Detect which cell encompasses the target text, then output its (x, y) center coordinate. 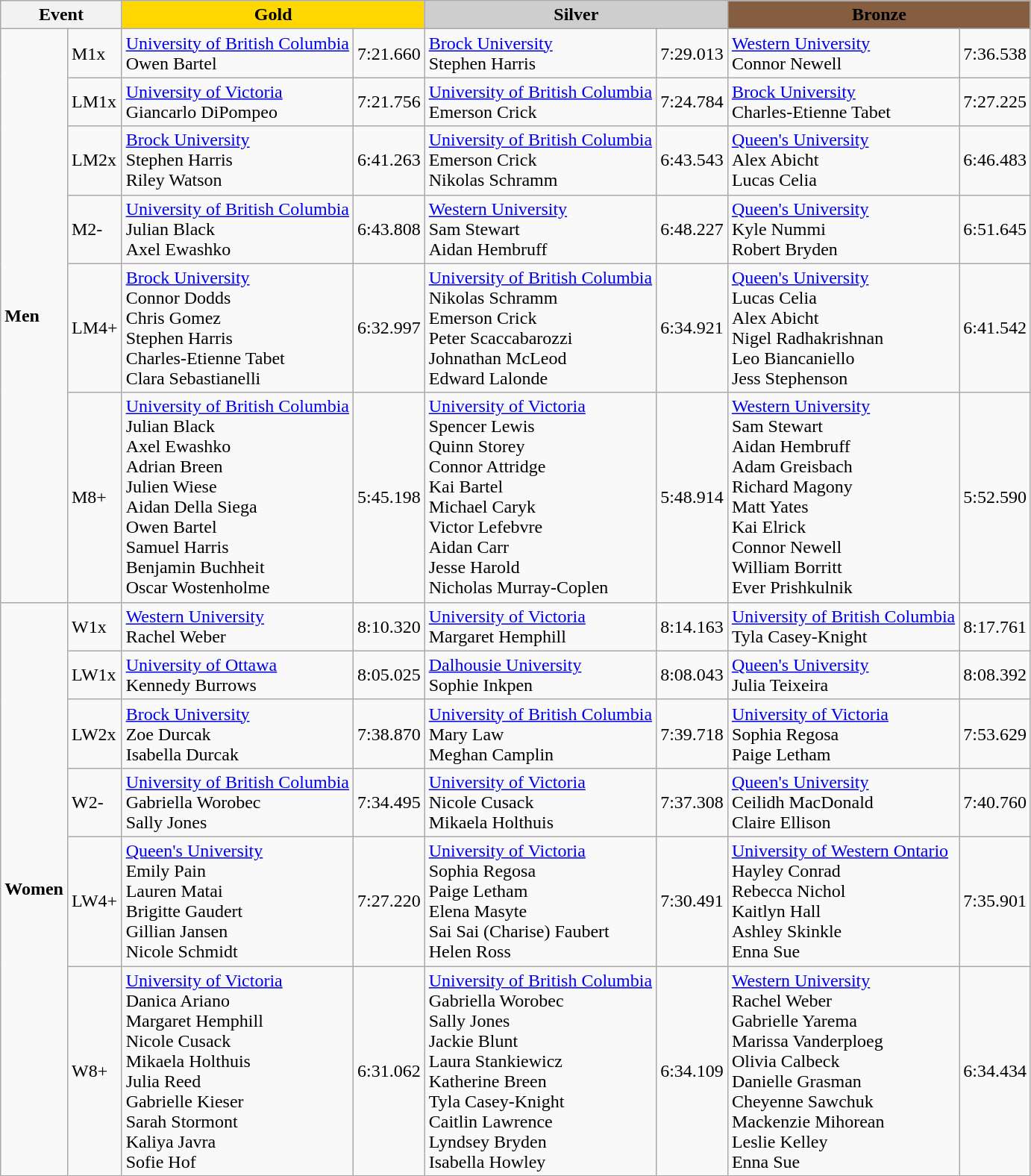
7:21.756 (389, 101)
6:34.109 (692, 1070)
University of VictoriaNicole CusackMikaela Holthuis (540, 802)
Queen's UniversityLucas CeliaAlex AbichtNigel RadhakrishnanLeo BiancanielloJess Stephenson (843, 328)
University of British ColumbiaEmerson CrickNikolas Schramm (540, 160)
University of British ColumbiaTyla Casey-Knight (843, 627)
6:46.483 (995, 160)
University of British ColumbiaOwen Bartel (237, 54)
7:37.308 (692, 802)
6:32.997 (389, 328)
Silver (576, 15)
6:41.542 (995, 328)
7:38.870 (389, 734)
Western UniversityConnor Newell (843, 54)
8:08.043 (692, 675)
7:21.660 (389, 54)
Queen's UniversityKyle NummiRobert Bryden (843, 229)
University of Western OntarioHayley ConradRebecca NicholKaitlyn HallAshley SkinkleEnna Sue (843, 901)
Western UniversitySam StewartAidan Hembruff (540, 229)
7:36.538 (995, 54)
7:34.495 (389, 802)
Brock UniversityStephen Harris (540, 54)
University of British ColumbiaMary LawMeghan Camplin (540, 734)
W1x (94, 627)
7:29.013 (692, 54)
5:45.198 (389, 497)
University of VictoriaSpencer LewisQuinn StoreyConnor AttridgeKai BartelMichael CarykVictor LefebvreAidan CarrJesse HaroldNicholas Murray-Coplen (540, 497)
University of VictoriaDanica ArianoMargaret HemphillNicole CusackMikaela HolthuisJulia ReedGabrielle KieserSarah StormontKaliya JavraSofie Hof (237, 1070)
University of OttawaKennedy Burrows (237, 675)
7:40.760 (995, 802)
Bronze (879, 15)
Brock UniversityCharles-Etienne Tabet (843, 101)
Western UniversitySam StewartAidan HembruffAdam GreisbachRichard MagonyMatt YatesKai ElrickConnor NewellWilliam BorrittEver Prishkulnik (843, 497)
Brock UniversityConnor DoddsChris GomezStephen HarrisCharles-Etienne TabetClara Sebastianelli (237, 328)
Queen's UniversityAlex AbichtLucas Celia (843, 160)
Men (34, 316)
Event (61, 15)
University of British ColumbiaNikolas SchrammEmerson CrickPeter ScaccabarozziJohnathan McLeodEdward Lalonde (540, 328)
6:34.434 (995, 1070)
M2- (94, 229)
University of VictoriaSophia RegosaPaige LethamElena MasyteSai Sai (Charise) FaubertHelen Ross (540, 901)
University of VictoriaSophia RegosaPaige Letham (843, 734)
Brock UniversityStephen HarrisRiley Watson (237, 160)
7:35.901 (995, 901)
6:51.645 (995, 229)
University of British ColumbiaJulian BlackAxel Ewashko (237, 229)
Women (34, 889)
LM1x (94, 101)
University of British ColumbiaGabriella WorobecSally Jones (237, 802)
7:27.220 (389, 901)
6:43.808 (389, 229)
5:48.914 (692, 497)
7:30.491 (692, 901)
Queen's UniversityJulia Teixeira (843, 675)
LM4+ (94, 328)
W2- (94, 802)
7:24.784 (692, 101)
Queen's UniversityEmily PainLauren MataiBrigitte GaudertGillian JansenNicole Schmidt (237, 901)
LW2x (94, 734)
6:41.263 (389, 160)
7:27.225 (995, 101)
Western UniversityRachel Weber (237, 627)
8:05.025 (389, 675)
8:17.761 (995, 627)
7:39.718 (692, 734)
LW4+ (94, 901)
W8+ (94, 1070)
LW1x (94, 675)
5:52.590 (995, 497)
8:10.320 (389, 627)
6:43.543 (692, 160)
Gold (273, 15)
7:53.629 (995, 734)
6:31.062 (389, 1070)
8:08.392 (995, 675)
University of VictoriaMargaret Hemphill (540, 627)
M8+ (94, 497)
Brock UniversityZoe DurcakIsabella Durcak (237, 734)
LM2x (94, 160)
Queen's UniversityCeilidh MacDonaldClaire Ellison (843, 802)
M1x (94, 54)
6:34.921 (692, 328)
6:48.227 (692, 229)
Dalhousie UniversitySophie Inkpen (540, 675)
8:14.163 (692, 627)
University of VictoriaGiancarlo DiPompeo (237, 101)
University of British ColumbiaEmerson Crick (540, 101)
